Identify which cell holds the provided text, then report its [X, Y] central coordinate. 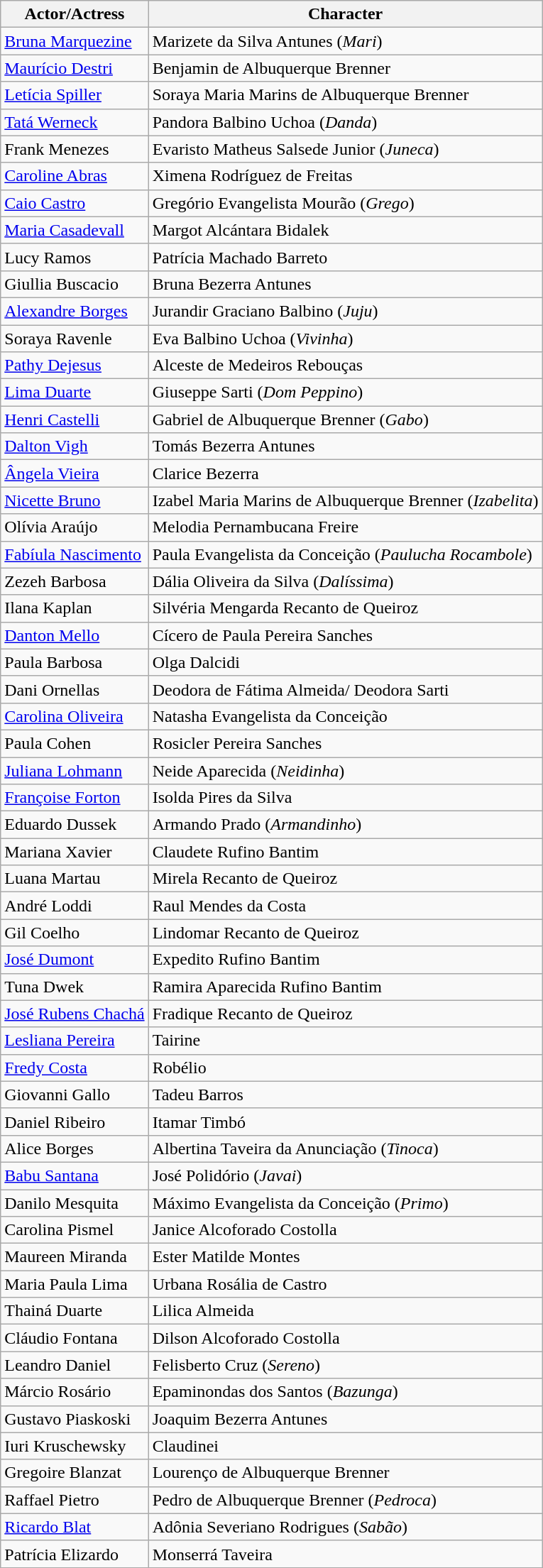
Clarice Bezerra [345, 473]
Isolda Pires da Silva [345, 798]
Patrícia Elizardo [75, 1554]
Lourenço de Albuquerque Brenner [345, 1473]
Frank Menezes [75, 149]
Ilana Kaplan [75, 608]
Cícero de Paula Pereira Sanches [345, 635]
Actor/Actress [75, 14]
Lucy Ramos [75, 257]
Juliana Lohmann [75, 770]
Melodia Pernambucana Freire [345, 527]
Tadeu Barros [345, 1095]
Ricardo Blat [75, 1527]
Thainá Duarte [75, 1311]
Iuri Kruschewsky [75, 1446]
Maurício Destri [75, 68]
Marizete da Silva Antunes (Mari) [345, 41]
Eva Balbino Uchoa (Vivinha) [345, 339]
Armando Prado (Armandinho) [345, 825]
Dani Ornellas [75, 689]
Izabel Maria Marins de Albuquerque Brenner (Izabelita) [345, 500]
Danilo Mesquita [75, 1203]
Character [345, 14]
Giovanni Gallo [75, 1095]
Pandora Balbino Uchoa (Danda) [345, 122]
Pedro de Albuquerque Brenner (Pedroca) [345, 1500]
Soraya Ravenle [75, 339]
Leandro Daniel [75, 1365]
Jurandir Graciano Balbino (Juju) [345, 311]
Soraya Maria Marins de Albuquerque Brenner [345, 95]
Zezeh Barbosa [75, 581]
José Polidório (Javai) [345, 1175]
Gustavo Piaskoski [75, 1419]
Monserrá Taveira [345, 1554]
André Loddi [75, 906]
Giuseppe Sarti (Dom Peppino) [345, 393]
Benjamin de Albuquerque Brenner [345, 68]
Tatá Werneck [75, 122]
Giullia Buscacio [75, 284]
Epaminondas dos Santos (Bazunga) [345, 1392]
Máximo Evangelista da Conceição (Primo) [345, 1203]
Letícia Spiller [75, 95]
Daniel Ribeiro [75, 1122]
Alexandre Borges [75, 311]
Mirela Recanto de Queiroz [345, 879]
Pathy Dejesus [75, 366]
José Dumont [75, 960]
Gregoire Blanzat [75, 1473]
Gil Coelho [75, 933]
Felisberto Cruz (Sereno) [345, 1365]
Ester Matilde Montes [345, 1257]
Raffael Pietro [75, 1500]
Tuna Dwek [75, 987]
Raul Mendes da Costa [345, 906]
Joaquim Bezerra Antunes [345, 1419]
Silvéria Mengarda Recanto de Queiroz [345, 608]
Lesliana Pereira [75, 1041]
Margot Alcántara Bidalek [345, 230]
Janice Alcoforado Costolla [345, 1230]
Luana Martau [75, 879]
Adônia Severiano Rodrigues (Sabão) [345, 1527]
Ximena Rodríguez de Freitas [345, 176]
Eduardo Dussek [75, 825]
Fabíula Nascimento [75, 554]
Françoise Forton [75, 798]
Robélio [345, 1068]
Natasha Evangelista da Conceição [345, 716]
Expedito Rufino Bantim [345, 960]
Claudete Rufino Bantim [345, 852]
Evaristo Matheus Salsede Junior (Juneca) [345, 149]
Carolina Pismel [75, 1230]
Mariana Xavier [75, 852]
Maria Casadevall [75, 230]
Dalton Vigh [75, 446]
Caio Castro [75, 203]
Dália Oliveira da Silva (Dalíssima) [345, 581]
Bruna Bezerra Antunes [345, 284]
Urbana Rosália de Castro [345, 1284]
Paula Cohen [75, 743]
Lima Duarte [75, 393]
Caroline Abras [75, 176]
Rosicler Pereira Sanches [345, 743]
Maria Paula Lima [75, 1284]
Cláudio Fontana [75, 1338]
Babu Santana [75, 1175]
Olga Dalcidi [345, 662]
Carolina Oliveira [75, 716]
Gregório Evangelista Mourão (Grego) [345, 203]
Tairine [345, 1041]
Márcio Rosário [75, 1392]
Deodora de Fátima Almeida/ Deodora Sarti [345, 689]
Lindomar Recanto de Queiroz [345, 933]
Claudinei [345, 1446]
Albertina Taveira da Anunciação (Tinoca) [345, 1148]
Nicette Bruno [75, 500]
Dilson Alcoforado Costolla [345, 1338]
José Rubens Chachá [75, 1014]
Tomás Bezerra Antunes [345, 446]
Olívia Araújo [75, 527]
Itamar Timbó [345, 1122]
Ângela Vieira [75, 473]
Neide Aparecida (Neidinha) [345, 770]
Bruna Marquezine [75, 41]
Paula Evangelista da Conceição (Paulucha Rocambole) [345, 554]
Alice Borges [75, 1148]
Alceste de Medeiros Rebouças [345, 366]
Lilica Almeida [345, 1311]
Ramira Aparecida Rufino Bantim [345, 987]
Fredy Costa [75, 1068]
Gabriel de Albuquerque Brenner (Gabo) [345, 420]
Henri Castelli [75, 420]
Fradique Recanto de Queiroz [345, 1014]
Danton Mello [75, 635]
Patrícia Machado Barreto [345, 257]
Paula Barbosa [75, 662]
Maureen Miranda [75, 1257]
